Identify which cell holds the provided text, then report its (X, Y) central coordinate. 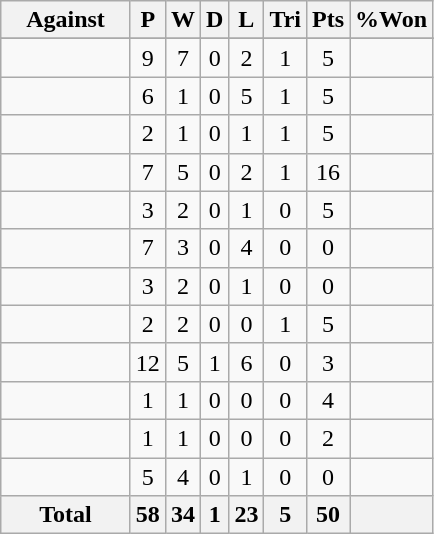
9 (148, 58)
P (148, 20)
Tri (286, 20)
%Won (392, 20)
23 (246, 515)
12 (148, 362)
34 (182, 515)
Against (66, 20)
Pts (328, 20)
D (214, 20)
16 (328, 172)
58 (148, 515)
L (246, 20)
Total (66, 515)
W (182, 20)
50 (328, 515)
